Pinpoint the cell where the given text exists, returning its [x, y] midpoint coordinate. 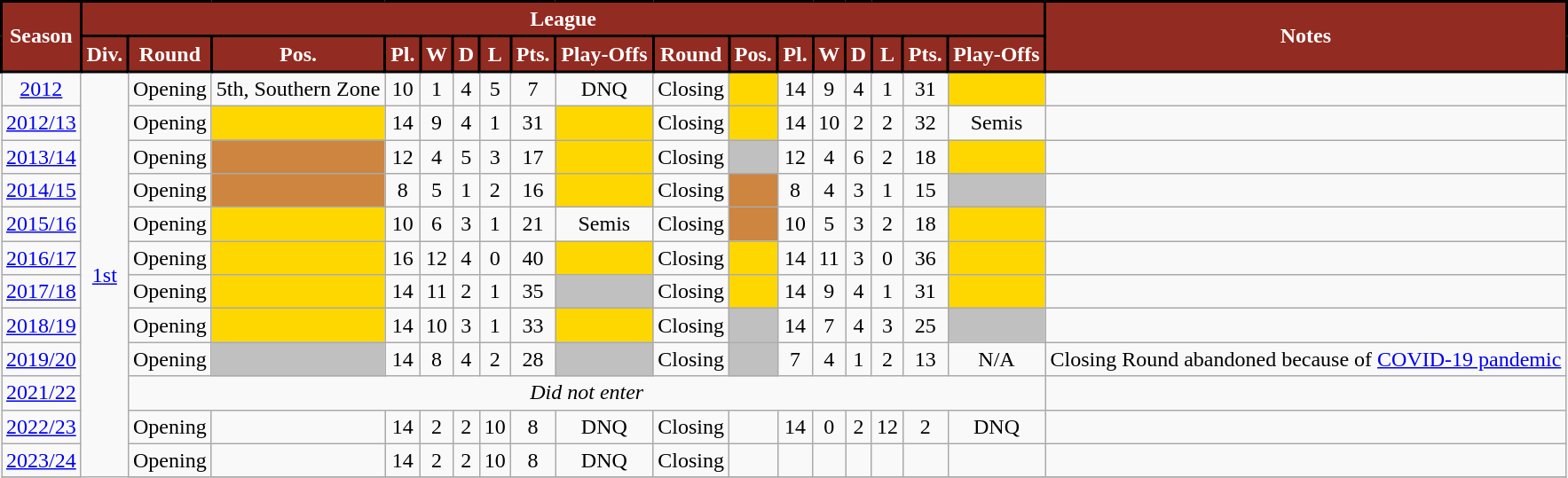
2023/24 [42, 460]
2012 [42, 89]
2016/17 [42, 258]
2019/20 [42, 359]
N/A [997, 359]
League [563, 20]
2013/14 [42, 157]
Closing Round abandoned because of COVID-19 pandemic [1306, 359]
28 [532, 359]
33 [532, 325]
Did not enter [586, 393]
Div. [105, 54]
2022/23 [42, 427]
Season [42, 37]
15 [926, 191]
32 [926, 122]
36 [926, 258]
1st [105, 275]
2012/13 [42, 122]
2018/19 [42, 325]
2017/18 [42, 292]
2015/16 [42, 224]
Notes [1306, 37]
25 [926, 325]
35 [532, 292]
17 [532, 157]
21 [532, 224]
13 [926, 359]
2021/22 [42, 393]
2014/15 [42, 191]
5th, Southern Zone [298, 89]
40 [532, 258]
